Locate the cell with the specified text and output its (X, Y) center coordinate. 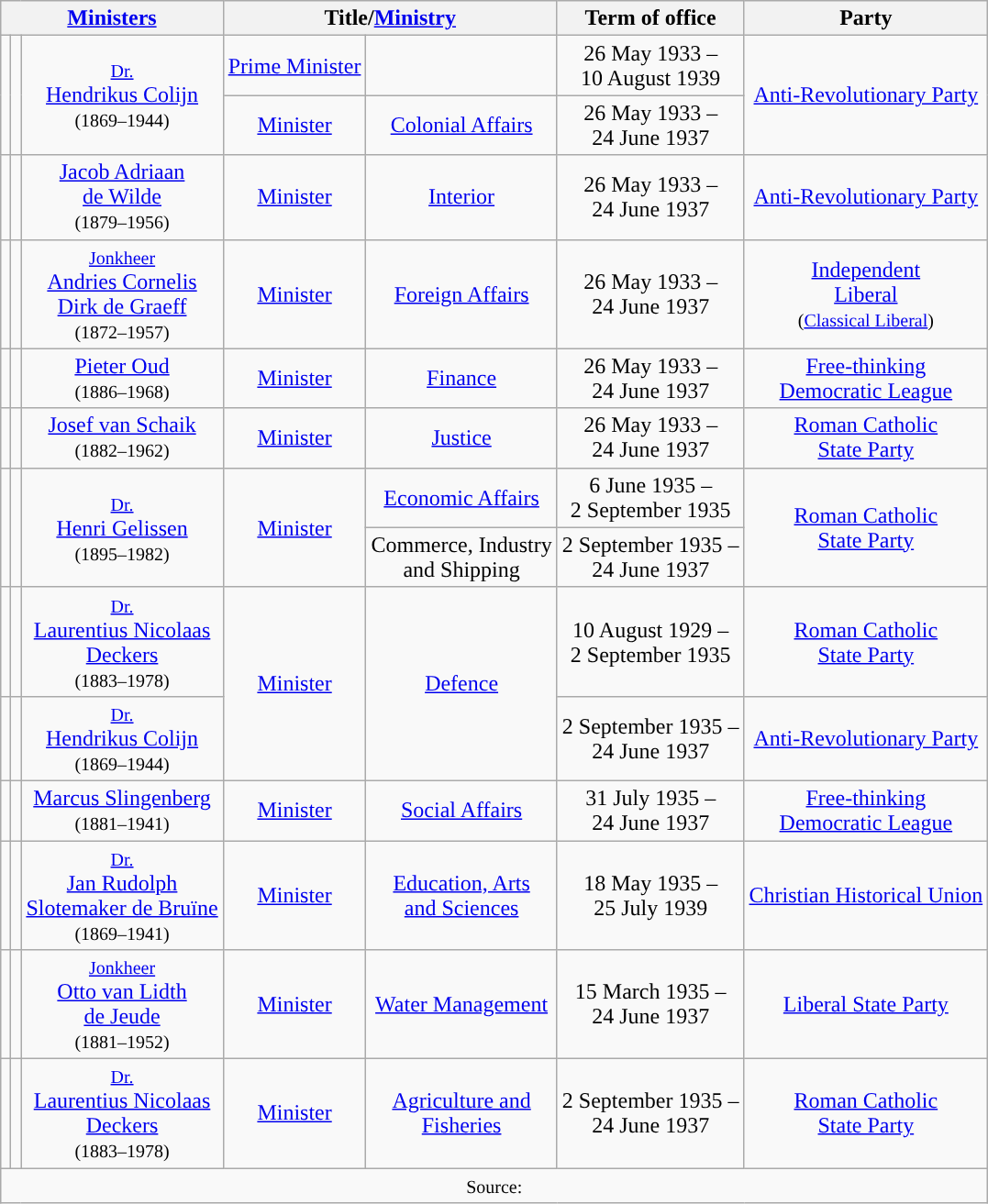
Josef van Schaik (1882–1962) (122, 438)
Agriculture and Fisheries (461, 1113)
Education, Arts and Sciences (461, 895)
Christian Historical Union (866, 895)
Jacob Adriaan de Wilde (1879–1956) (122, 197)
Prime Minister (294, 66)
Source: (494, 1186)
Justice (461, 438)
Independent Liberal (Classical Liberal) (866, 293)
Title/Ministry (390, 18)
Economic Affairs (461, 497)
Ministers (112, 18)
18 May 1935 – 25 July 1939 (650, 895)
Dr. Jan Rudolph Slotemaker de Bruïne (1869–1941) (122, 895)
31 July 1935 – 24 June 1937 (650, 811)
Defence (461, 684)
Pieter Oud (1886–1968) (122, 378)
Party (866, 18)
6 June 1935 – 2 September 1935 (650, 497)
26 May 1933 – 10 August 1939 (650, 66)
10 August 1929 – 2 September 1935 (650, 642)
15 March 1935 – 24 June 1937 (650, 1005)
Interior (461, 197)
Foreign Affairs (461, 293)
Marcus Slingenberg (1881–1941) (122, 811)
Jonkheer Otto van Lidth de Jeude (1881–1952) (122, 1005)
Liberal State Party (866, 1005)
Finance (461, 378)
Colonial Affairs (461, 125)
Dr. Henri Gelissen (1895–1982) (122, 527)
Water Management (461, 1005)
Commerce, Industry and Shipping (461, 558)
Jonkheer Andries Cornelis Dirk de Graeff (1872–1957) (122, 293)
Term of office (650, 18)
Social Affairs (461, 811)
